From the cell containing the given text, extract its center point as [x, y] coordinate. 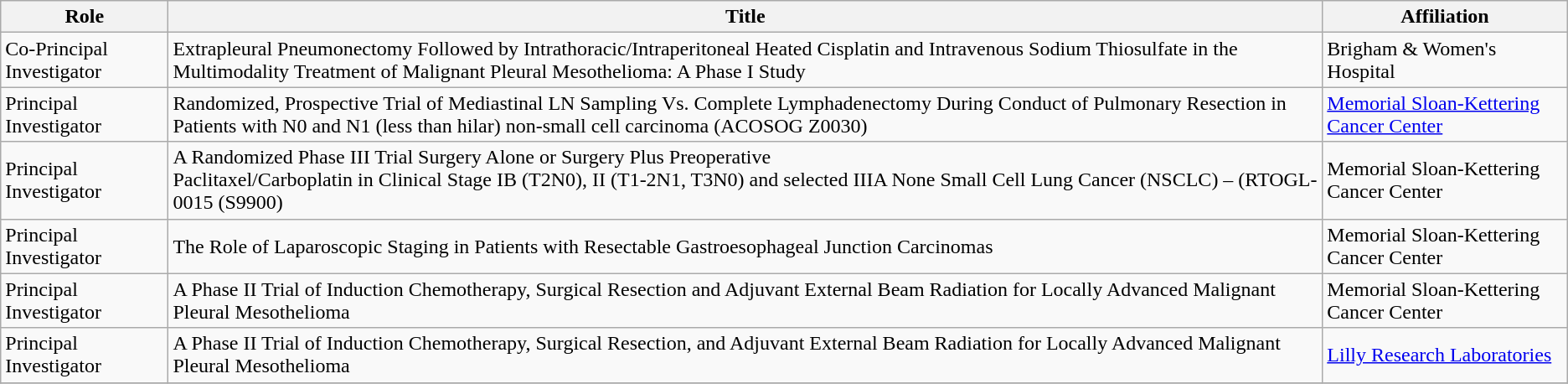
Co-Principal Investigator [85, 60]
The Role of Laparoscopic Staging in Patients with Resectable Gastroesophageal Junction Carcinomas [745, 246]
Lilly Research Laboratories [1445, 355]
Affiliation [1445, 17]
Title [745, 17]
Role [85, 17]
Brigham & Women's Hospital [1445, 60]
